Find where the given text appears and provide that cell's center as (X, Y) coordinate. 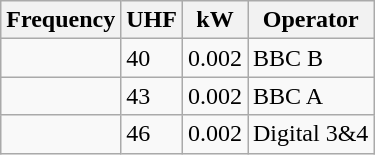
46 (152, 134)
Frequency (61, 20)
Operator (311, 20)
BBC B (311, 58)
UHF (152, 20)
Digital 3&4 (311, 134)
BBC A (311, 96)
40 (152, 58)
43 (152, 96)
kW (214, 20)
